Output the (X, Y) coordinate of the center of the cell containing the given text.  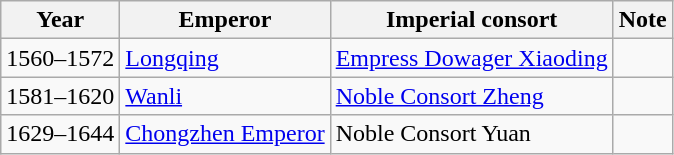
Empress Dowager Xiaoding (472, 58)
Emperor (225, 20)
Note (642, 20)
Noble Consort Yuan (472, 134)
Longqing (225, 58)
Noble Consort Zheng (472, 96)
Chongzhen Emperor (225, 134)
1560–1572 (60, 58)
Wanli (225, 96)
1581–1620 (60, 96)
Imperial consort (472, 20)
Year (60, 20)
1629–1644 (60, 134)
